Detect which cell encompasses the target text, then output its (x, y) center coordinate. 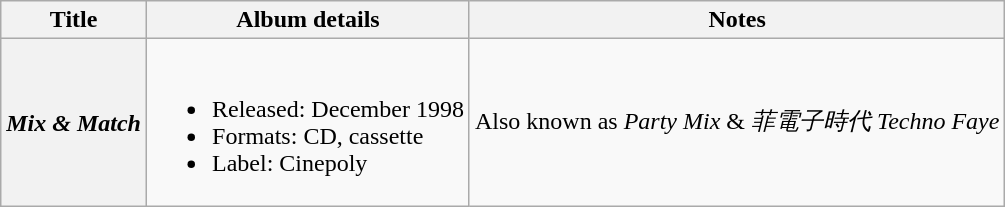
Title (74, 20)
Also known as Party Mix & 菲電子時代 Techno Faye (736, 122)
Mix & Match (74, 122)
Album details (308, 20)
Notes (736, 20)
Released: December 1998Formats: CD, cassetteLabel: Cinepoly (308, 122)
